Provide the (x, y) coordinate of the cell's center where the given text is located.  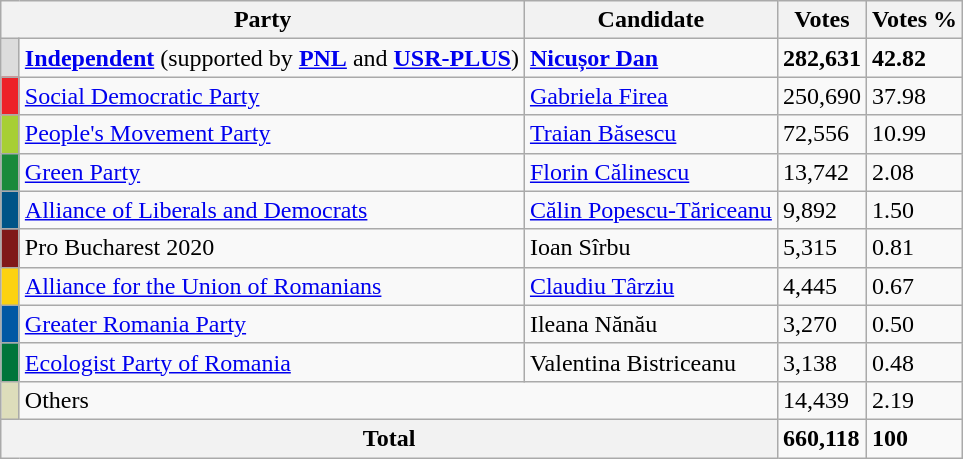
Votes % (914, 20)
37.98 (914, 96)
Pro Bucharest 2020 (272, 248)
2.08 (914, 172)
4,445 (822, 286)
100 (914, 438)
10.99 (914, 134)
Gabriela Firea (650, 96)
282,631 (822, 58)
Ecologist Party of Romania (272, 362)
Ileana Nănău (650, 324)
Florin Călinescu (650, 172)
Independent (supported by PNL and USR-PLUS) (272, 58)
1.50 (914, 210)
Candidate (650, 20)
660,118 (822, 438)
Greater Romania Party (272, 324)
Traian Băsescu (650, 134)
9,892 (822, 210)
Nicușor Dan (650, 58)
Votes (822, 20)
5,315 (822, 248)
72,556 (822, 134)
2.19 (914, 400)
0.48 (914, 362)
Others (398, 400)
0.50 (914, 324)
14,439 (822, 400)
0.81 (914, 248)
Ioan Sîrbu (650, 248)
Party (263, 20)
3,138 (822, 362)
13,742 (822, 172)
Claudiu Târziu (650, 286)
Social Democratic Party (272, 96)
Total (390, 438)
250,690 (822, 96)
Alliance of Liberals and Democrats (272, 210)
People's Movement Party (272, 134)
42.82 (914, 58)
0.67 (914, 286)
Călin Popescu-Tăriceanu (650, 210)
Valentina Bistriceanu (650, 362)
Alliance for the Union of Romanians (272, 286)
Green Party (272, 172)
3,270 (822, 324)
